Identify which cell holds the provided text, then report its (X, Y) central coordinate. 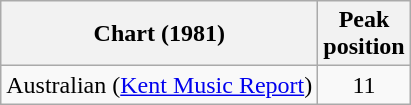
Chart (1981) (160, 34)
Peakposition (364, 34)
Australian (Kent Music Report) (160, 85)
11 (364, 85)
